For the text-containing cell, return its midpoint in [X, Y] coordinate format. 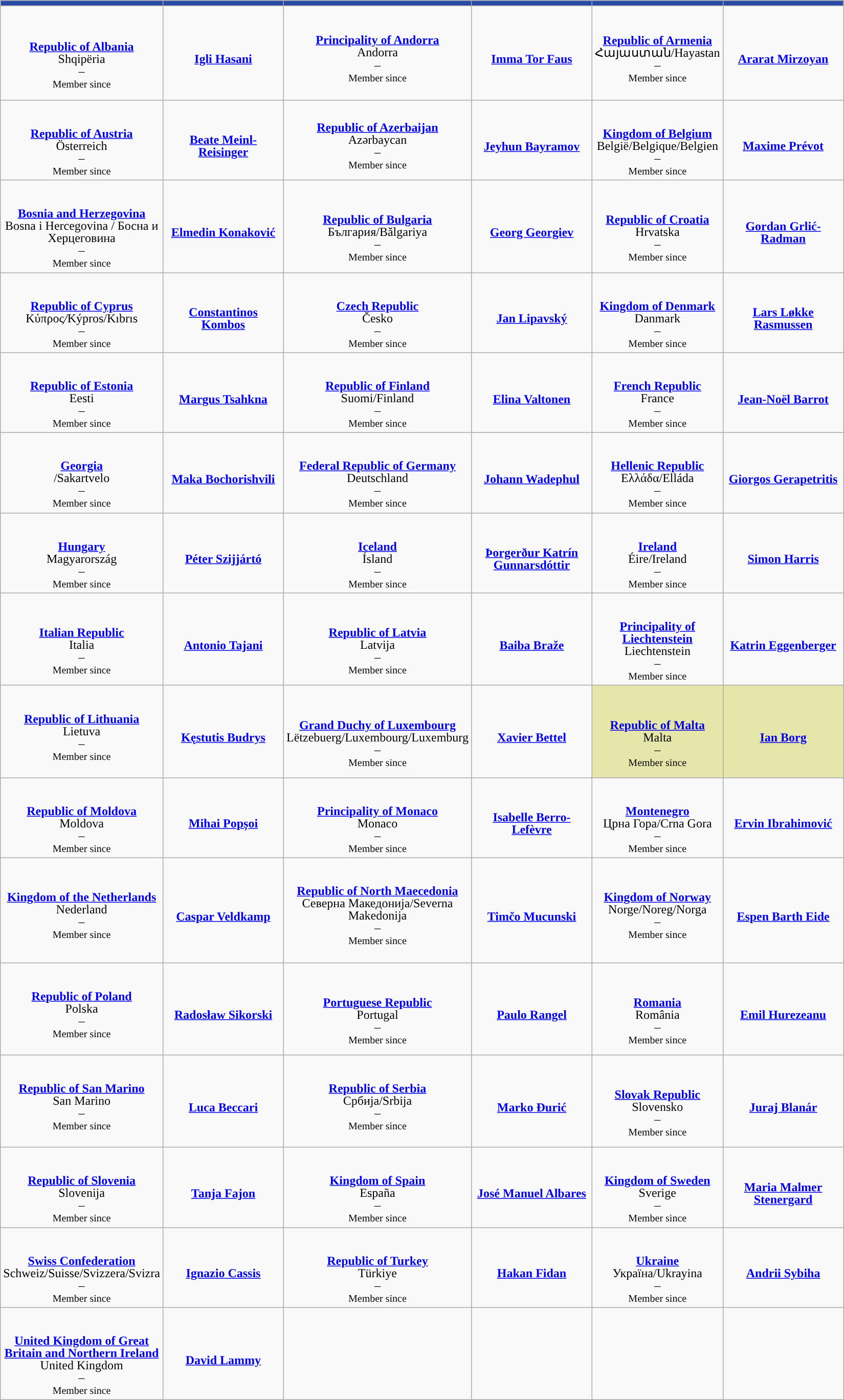
Simon Harris [783, 553]
Kingdom of NorwayNorge/Noreg/Norga–Member since [658, 910]
Republic of AzerbaijanAzərbaycan–Member since [377, 140]
José Manuel Albares [531, 1187]
Republic of BulgariaБългария/Bǎlgariya–Member since [377, 226]
Kęstutis Budrys [223, 732]
Principality of AndorraAndorra–Member since [377, 53]
UkraineУкраїна/Ukrayina–Member since [658, 1268]
Margus Tsahkna [223, 393]
David Lammy [223, 1354]
Republic of SerbiaСрбија/Srbija–Member since [377, 1101]
Republic of MaltaMalta–Member since [658, 732]
Italian RepublicItalia–Member since [82, 640]
Republic of SloveniaSlovenija–Member since [82, 1187]
Xavier Bettel [531, 732]
Giorgos Gerapetritis [783, 473]
Principality of LiechtensteinLiechtenstein–Member since [658, 640]
Republic of North MaecedoniaСеверна Македонија/Severna Makedonija–Member since [377, 910]
Republic of MoldovaMoldova–Member since [82, 818]
Maria Malmer Stenergard [783, 1187]
Republic of CroatiaHrvatska–Member since [658, 226]
Espen Barth Eide [783, 910]
Antonio Tajani [223, 640]
Republic of San MarinoSan Marino–Member since [82, 1101]
Ervin Ibrahimović [783, 818]
Kingdom of BelgiumBelgië/Belgique/Belgien–Member since [658, 140]
MontenegroЦрна Гора/Crna Gora–Member since [658, 818]
Luca Beccari [223, 1101]
Ian Borg [783, 732]
IrelandÉire/Ireland–Member since [658, 553]
Kingdom of the NetherlandsNederland–Member since [82, 910]
Marko Đurić [531, 1101]
Republic of TurkeyTürkiye–Member since [377, 1268]
Hakan Fidan [531, 1268]
Lars Løkke Rasmussen [783, 312]
Radosław Sikorski [223, 1009]
Baiba Braže [531, 640]
Principality of MonacoMonaco–Member since [377, 818]
Constantinos Kombos [223, 312]
Timčo Mucunski [531, 910]
Republic of FinlandSuomi/Finland–Member since [377, 393]
Republic of EstoniaEesti–Member since [82, 393]
Katrin Eggenberger [783, 640]
French RepublicFrance–Member since [658, 393]
Ararat Mirzoyan [783, 53]
Republic of PolandPolska–Member since [82, 1009]
Johann Wadephul [531, 473]
Andrii Sybiha [783, 1268]
Republic of AlbaniaShqipëria–Member since [82, 53]
Slovak RepublicSlovensko–Member since [658, 1101]
Jean-Noël Barrot [783, 393]
Kingdom of DenmarkDanmark–Member since [658, 312]
Kingdom of SwedenSverige–Member since [658, 1187]
Swiss ConfederationSchweiz/Suisse/Svizzera/Svizra–Member since [82, 1268]
Republic of LatviaLatvija–Member since [377, 640]
Bosnia and HerzegovinaBosna i Hercegovina / Боснa и Херцеговина–Member since [82, 226]
Isabelle Berro-Lefèvre [531, 818]
Republic of LithuaniaLietuva–Member since [82, 732]
HungaryMagyarország–Member since [82, 553]
IcelandÍsland–Member since [377, 553]
Gordan Grlić-Radman [783, 226]
Ignazio Cassis [223, 1268]
Elmedin Konaković [223, 226]
Georg Georgiev [531, 226]
Maxime Prévot [783, 140]
Republic of CyprusΚύπρος/Kýpros/Kıbrıs–Member since [82, 312]
Þorgerður Katrín Gunnarsdóttir [531, 553]
United Kingdom of Great Britain and Northern IrelandUnited Kingdom–Member since [82, 1354]
Emil Hurezeanu [783, 1009]
Republic of AustriaÖsterreich–Member since [82, 140]
Mihai Popșoi [223, 818]
Paulo Rangel [531, 1009]
Jeyhun Bayramov [531, 140]
Imma Tor Faus [531, 53]
Hellenic RepublicΕλλάδα/Elláda–Member since [658, 473]
Elina Valtonen [531, 393]
Czech RepublicČesko–Member since [377, 312]
Maka Bochorishvili [223, 473]
Kingdom of SpainEspaña–Member since [377, 1187]
Georgia/Sakartvelo–Member since [82, 473]
Grand Duchy of LuxembourgLëtzebuerg/Luxembourg/Luxemburg–Member since [377, 732]
Tanja Fajon [223, 1187]
Federal Republic of GermanyDeutschland–Member since [377, 473]
Jan Lipavský [531, 312]
Juraj Blanár [783, 1101]
Igli Hasani [223, 53]
Republic of ArmeniaՀայաստան/Hayastan–Member since [658, 53]
RomaniaRomânia–Member since [658, 1009]
Péter Szijjártó [223, 553]
Beate Meinl-Reisinger [223, 140]
Caspar Veldkamp [223, 910]
Portuguese RepublicPortugal–Member since [377, 1009]
